Pinpoint the cell where the given text exists, returning its (X, Y) midpoint coordinate. 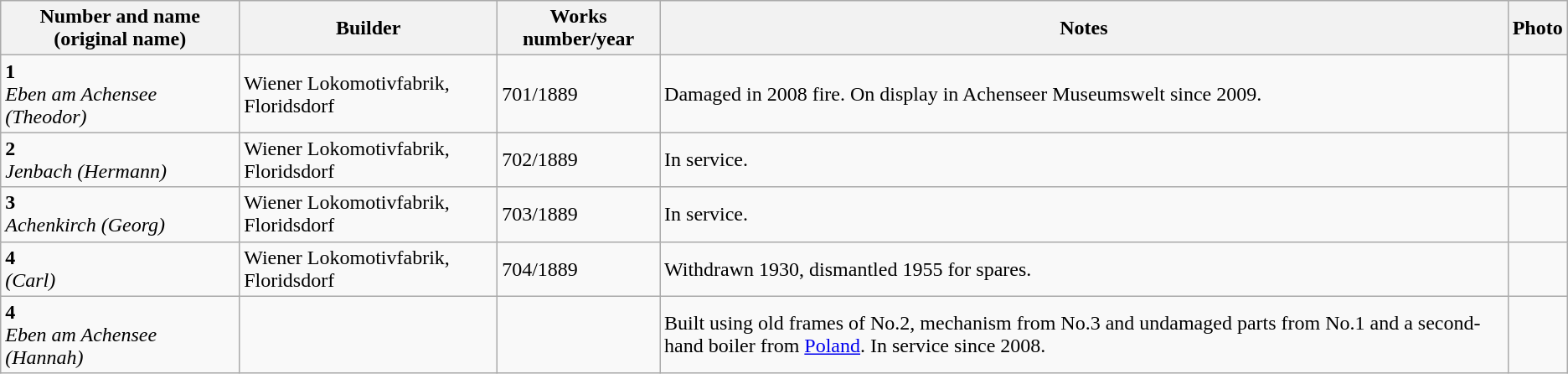
704/1889 (579, 268)
703/1889 (579, 215)
Builder (369, 29)
702/1889 (579, 159)
Number and name (original name) (121, 29)
Built using old frames of No.2, mechanism from No.3 and undamaged parts from No.1 and a second-hand boiler from Poland. In service since 2008. (1084, 335)
Works number/year (579, 29)
701/1889 (579, 94)
Damaged in 2008 fire. On display in Achenseer Museumswelt since 2009. (1084, 94)
Notes (1084, 29)
Photo (1538, 29)
2Jenbach (Hermann) (121, 159)
4(Carl) (121, 268)
1Eben am Achensee (Theodor) (121, 94)
3Achenkirch (Georg) (121, 215)
Withdrawn 1930, dismantled 1955 for spares. (1084, 268)
4Eben am Achensee (Hannah) (121, 335)
